Locate the cell with the specified text and output its (x, y) center coordinate. 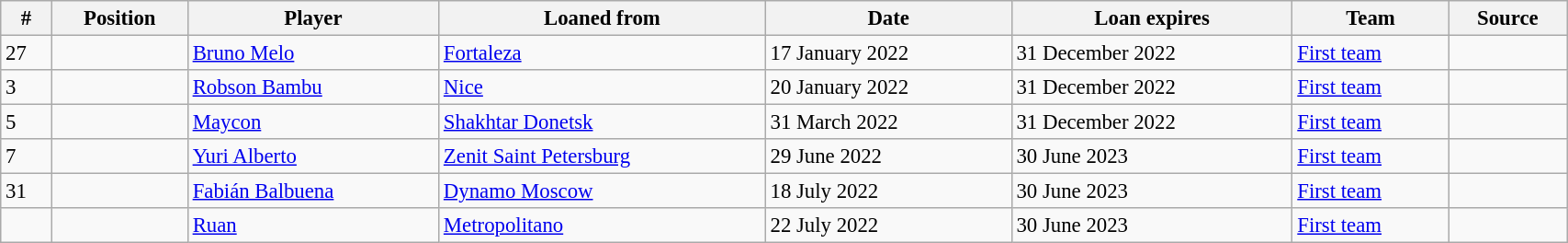
Fabián Balbuena (312, 191)
Source (1508, 18)
Dynamo Moscow (603, 191)
31 (26, 191)
Bruno Melo (312, 53)
Robson Bambu (312, 87)
Maycon (312, 122)
Shakhtar Donetsk (603, 122)
Metropolitano (603, 226)
18 July 2022 (888, 191)
Nice (603, 87)
31 March 2022 (888, 122)
22 July 2022 (888, 226)
Loan expires (1152, 18)
7 (26, 156)
Date (888, 18)
27 (26, 53)
5 (26, 122)
Position (119, 18)
17 January 2022 (888, 53)
Player (312, 18)
20 January 2022 (888, 87)
Fortaleza (603, 53)
Team (1371, 18)
# (26, 18)
Ruan (312, 226)
Zenit Saint Petersburg (603, 156)
29 June 2022 (888, 156)
Loaned from (603, 18)
3 (26, 87)
Yuri Alberto (312, 156)
